For the text-containing cell, return its midpoint in (X, Y) coordinate format. 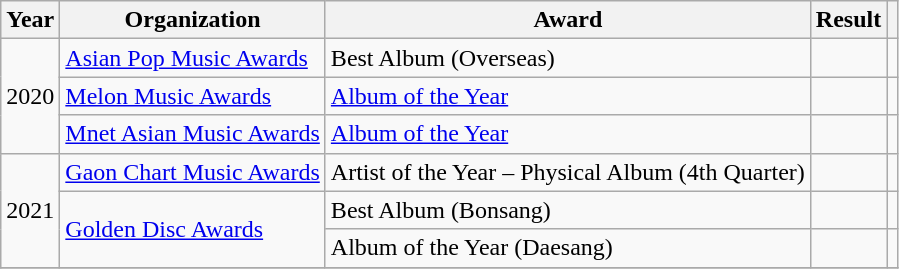
2021 (30, 210)
Artist of the Year – Physical Album (4th Quarter) (568, 172)
Melon Music Awards (193, 96)
Award (568, 20)
Album of the Year (Daesang) (568, 248)
Mnet Asian Music Awards (193, 134)
Asian Pop Music Awards (193, 58)
Result (848, 20)
Gaon Chart Music Awards (193, 172)
Best Album (Overseas) (568, 58)
2020 (30, 96)
Golden Disc Awards (193, 229)
Organization (193, 20)
Best Album (Bonsang) (568, 210)
Year (30, 20)
